Provide the (X, Y) coordinate of the cell's center where the given text is located.  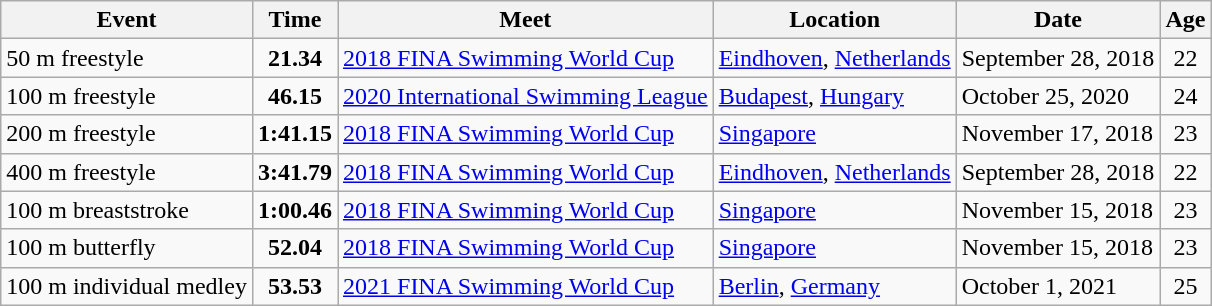
1:00.46 (294, 210)
2020 International Swimming League (526, 96)
Age (1186, 20)
Event (127, 20)
100 m individual medley (127, 286)
Date (1058, 20)
100 m butterfly (127, 248)
400 m freestyle (127, 172)
1:41.15 (294, 134)
53.53 (294, 286)
Berlin, Germany (834, 286)
2021 FINA Swimming World Cup (526, 286)
October 25, 2020 (1058, 96)
November 17, 2018 (1058, 134)
100 m freestyle (127, 96)
50 m freestyle (127, 58)
100 m breaststroke (127, 210)
46.15 (294, 96)
24 (1186, 96)
3:41.79 (294, 172)
October 1, 2021 (1058, 286)
200 m freestyle (127, 134)
21.34 (294, 58)
52.04 (294, 248)
Time (294, 20)
Location (834, 20)
Budapest, Hungary (834, 96)
Meet (526, 20)
25 (1186, 286)
